Output the (X, Y) coordinate of the center of the cell containing the given text.  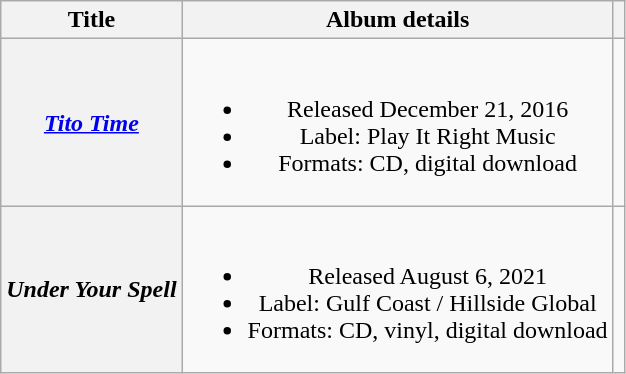
Album details (398, 20)
Released August 6, 2021Label: Gulf Coast / Hillside GlobalFormats: CD, vinyl, digital download (398, 290)
Tito Time (92, 122)
Released December 21, 2016Label: Play It Right MusicFormats: CD, digital download (398, 122)
Under Your Spell (92, 290)
Title (92, 20)
